Detect which cell encompasses the target text, then output its (x, y) center coordinate. 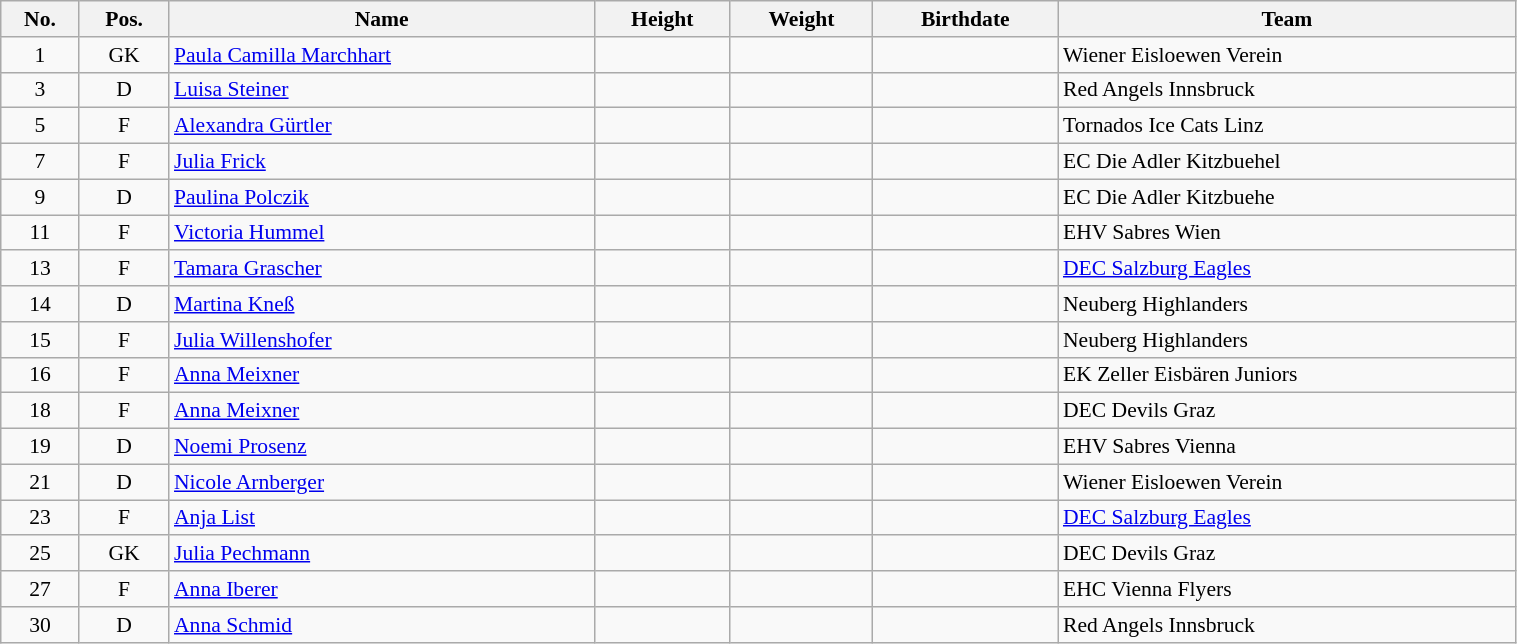
Anja List (382, 518)
EC Die Adler Kitzbuehel (1287, 162)
Julia Pechmann (382, 554)
11 (40, 233)
Paula Camilla Marchhart (382, 55)
19 (40, 447)
27 (40, 589)
Tamara Grascher (382, 269)
15 (40, 340)
Weight (802, 19)
EHV Sabres Vienna (1287, 447)
Nicole Arnberger (382, 482)
18 (40, 411)
14 (40, 304)
Height (662, 19)
Anna Schmid (382, 625)
Anna Iberer (382, 589)
EHV Sabres Wien (1287, 233)
Noemi Prosenz (382, 447)
EK Zeller Eisbären Juniors (1287, 375)
5 (40, 126)
Name (382, 19)
30 (40, 625)
Luisa Steiner (382, 90)
16 (40, 375)
Team (1287, 19)
Tornados Ice Cats Linz (1287, 126)
25 (40, 554)
Birthdate (966, 19)
9 (40, 197)
EHC Vienna Flyers (1287, 589)
EC Die Adler Kitzbuehe (1287, 197)
13 (40, 269)
Alexandra Gürtler (382, 126)
Julia Willenshofer (382, 340)
No. (40, 19)
Martina Kneß (382, 304)
1 (40, 55)
Paulina Polczik (382, 197)
Pos. (124, 19)
Victoria Hummel (382, 233)
23 (40, 518)
7 (40, 162)
21 (40, 482)
Julia Frick (382, 162)
3 (40, 90)
